For the text-containing cell, return its midpoint in (x, y) coordinate format. 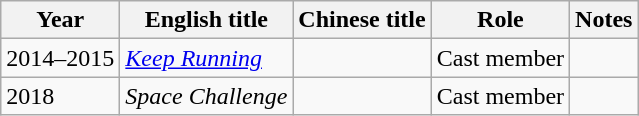
Year (60, 20)
Keep Running (206, 58)
English title (206, 20)
Space Challenge (206, 96)
Chinese title (362, 20)
Notes (604, 20)
Role (500, 20)
2014–2015 (60, 58)
2018 (60, 96)
